For the text-containing cell, return its midpoint in (x, y) coordinate format. 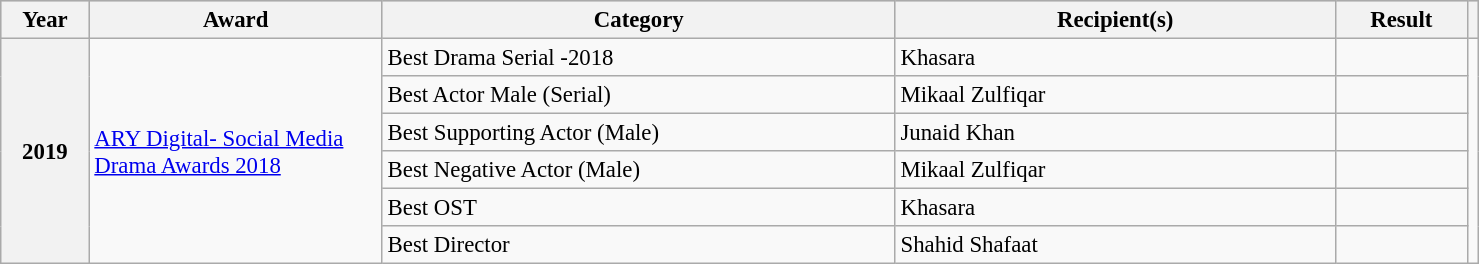
Award (236, 20)
Junaid Khan (1115, 133)
Year (45, 20)
Recipient(s) (1115, 20)
Best Actor Male (Serial) (638, 95)
Category (638, 20)
Best Supporting Actor (Male) (638, 133)
Shahid Shafaat (1115, 245)
Best OST (638, 208)
Best Negative Actor (Male) (638, 170)
Result (1401, 20)
Best Director (638, 245)
Best Drama Serial -2018 (638, 58)
